For the text-containing cell, return its midpoint in (X, Y) coordinate format. 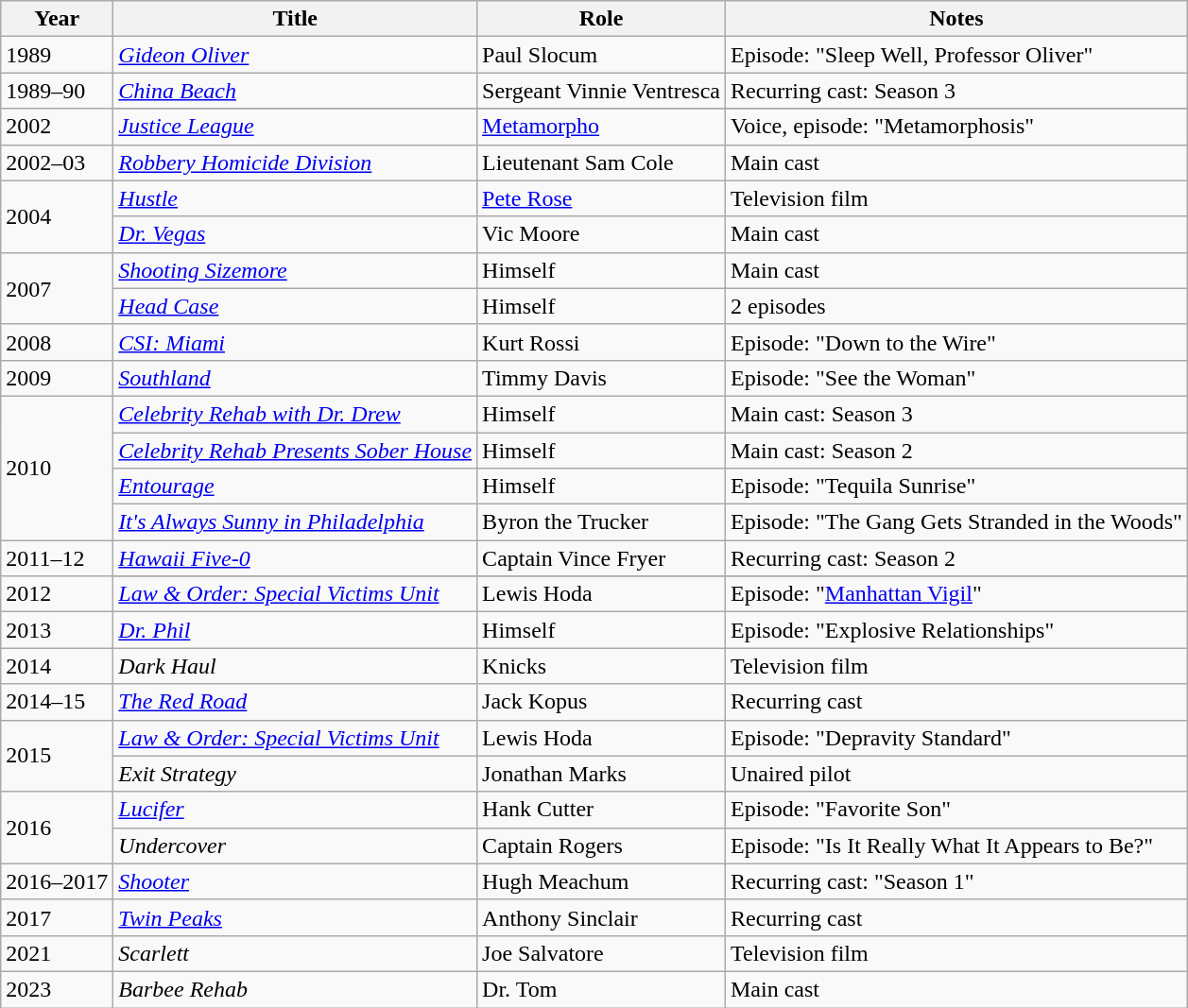
Recurring cast: Season 3 (956, 91)
Vic Moore (601, 234)
Main cast: Season 2 (956, 451)
Role (601, 19)
2013 (57, 630)
Celebrity Rehab Presents Sober House (295, 451)
2015 (57, 756)
China Beach (295, 91)
Undercover (295, 846)
Paul Slocum (601, 55)
Notes (956, 19)
Anthony Sinclair (601, 917)
Lucifer (295, 810)
Hustle (295, 198)
Shooting Sizemore (295, 270)
1989–90 (57, 91)
2014–15 (57, 702)
Dark Haul (295, 666)
2004 (57, 216)
2 episodes (956, 306)
Recurring cast: "Season 1" (956, 881)
Kurt Rossi (601, 342)
Main cast: Season 3 (956, 414)
Scarlett (295, 953)
Unaired pilot (956, 774)
2011–12 (57, 558)
1989 (57, 55)
2023 (57, 989)
Barbee Rehab (295, 989)
Captain Rogers (601, 846)
2002 (57, 127)
Year (57, 19)
Hank Cutter (601, 810)
Episode: "See the Woman" (956, 378)
Episode: "The Gang Gets Stranded in the Woods" (956, 522)
Joe Salvatore (601, 953)
Episode: "Manhattan Vigil" (956, 594)
Episode: "Sleep Well, Professor Oliver" (956, 55)
Head Case (295, 306)
Episode: "Explosive Relationships" (956, 630)
2002–03 (57, 162)
Knicks (601, 666)
2007 (57, 288)
Episode: "Depravity Standard" (956, 738)
Shooter (295, 881)
Episode: "Down to the Wire" (956, 342)
2014 (57, 666)
2010 (57, 468)
Jack Kopus (601, 702)
Episode: "Tequila Sunrise" (956, 487)
Hawaii Five-0 (295, 558)
Robbery Homicide Division (295, 162)
Southland (295, 378)
2009 (57, 378)
2012 (57, 594)
Justice League (295, 127)
Dr. Vegas (295, 234)
Jonathan Marks (601, 774)
Recurring cast: Season 2 (956, 558)
2008 (57, 342)
Captain Vince Fryer (601, 558)
Lieutenant Sam Cole (601, 162)
Episode: "Is It Really What It Appears to Be?" (956, 846)
Exit Strategy (295, 774)
Hugh Meachum (601, 881)
Entourage (295, 487)
The Red Road (295, 702)
Gideon Oliver (295, 55)
Byron the Trucker (601, 522)
It's Always Sunny in Philadelphia (295, 522)
Twin Peaks (295, 917)
2016–2017 (57, 881)
Timmy Davis (601, 378)
CSI: Miami (295, 342)
Pete Rose (601, 198)
Dr. Phil (295, 630)
2017 (57, 917)
Celebrity Rehab with Dr. Drew (295, 414)
Metamorpho (601, 127)
Dr. Tom (601, 989)
Sergeant Vinnie Ventresca (601, 91)
Voice, episode: "Metamorphosis" (956, 127)
2016 (57, 828)
Title (295, 19)
Episode: "Favorite Son" (956, 810)
2021 (57, 953)
